For the text-containing cell, return its midpoint in (X, Y) coordinate format. 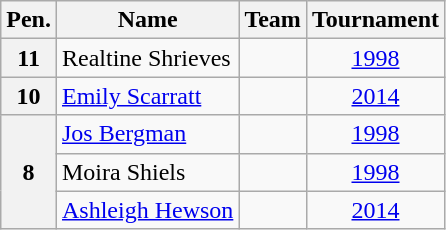
Realtine Shrieves (147, 58)
Name (147, 20)
Ashleigh Hewson (147, 210)
8 (29, 172)
Emily Scarratt (147, 96)
Jos Bergman (147, 134)
Pen. (29, 20)
11 (29, 58)
Team (273, 20)
Moira Shiels (147, 172)
10 (29, 96)
Tournament (375, 20)
